Return [X, Y] of the center of cell containing provided text 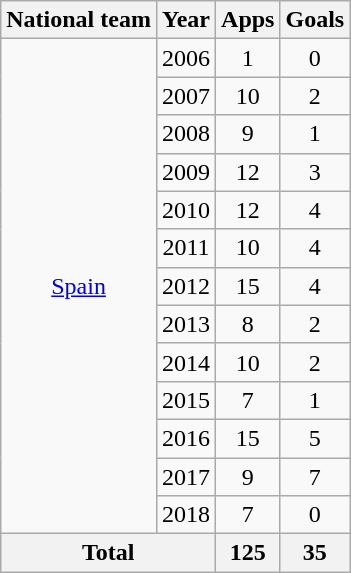
3 [315, 172]
Goals [315, 20]
National team [79, 20]
2014 [186, 362]
Apps [248, 20]
Spain [79, 286]
2012 [186, 286]
5 [315, 438]
2011 [186, 248]
2006 [186, 58]
2016 [186, 438]
2015 [186, 400]
125 [248, 553]
2018 [186, 515]
2007 [186, 96]
2013 [186, 324]
8 [248, 324]
Total [108, 553]
35 [315, 553]
2017 [186, 477]
2010 [186, 210]
Year [186, 20]
2009 [186, 172]
2008 [186, 134]
